Find where the given text appears and provide that cell's center as (X, Y) coordinate. 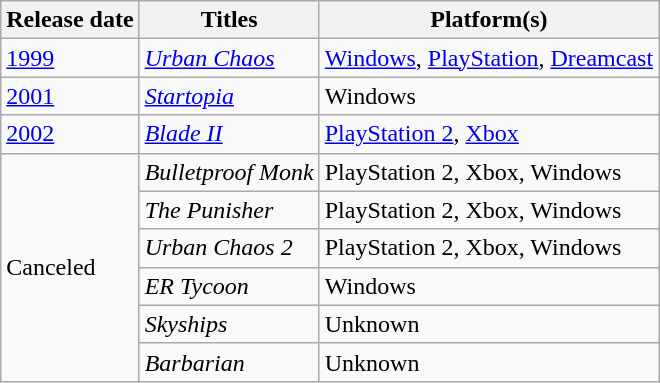
Titles (229, 20)
Windows, PlayStation, Dreamcast (488, 58)
Platform(s) (488, 20)
1999 (70, 58)
Skyships (229, 324)
Release date (70, 20)
The Punisher (229, 210)
ER Tycoon (229, 286)
Urban Chaos (229, 58)
Startopia (229, 96)
Bulletproof Monk (229, 172)
PlayStation 2, Xbox (488, 134)
2001 (70, 96)
Blade II (229, 134)
2002 (70, 134)
Canceled (70, 267)
Barbarian (229, 362)
Urban Chaos 2 (229, 248)
